Output the (x, y) coordinate of the center of the cell containing the given text.  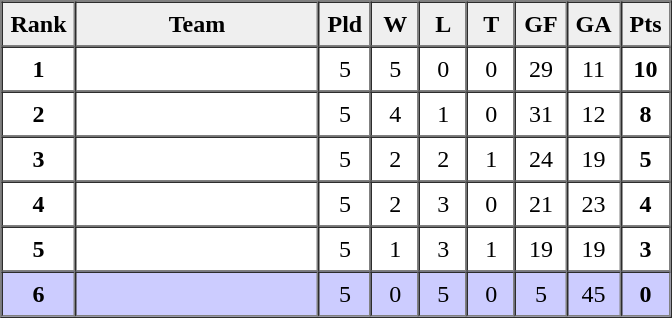
GF (540, 24)
21 (540, 204)
T (491, 24)
31 (540, 114)
Pld (346, 24)
GA (594, 24)
Rank (39, 24)
6 (39, 294)
L (443, 24)
12 (594, 114)
8 (646, 114)
24 (540, 158)
11 (594, 68)
45 (594, 294)
23 (594, 204)
29 (540, 68)
10 (646, 68)
W (395, 24)
Pts (646, 24)
Team (198, 24)
